From the cell containing the given text, extract its center point as [x, y] coordinate. 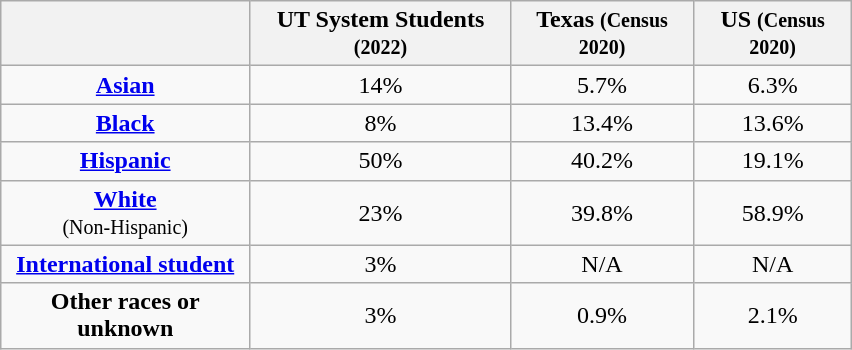
White(Non-Hispanic) [125, 212]
Asian [125, 85]
19.1% [772, 161]
39.8% [602, 212]
US (Census 2020) [772, 34]
Hispanic [125, 161]
13.6% [772, 123]
Other races or unknown [125, 316]
UT System Students (2022) [380, 34]
International student [125, 264]
6.3% [772, 85]
Texas (Census 2020) [602, 34]
50% [380, 161]
0.9% [602, 316]
40.2% [602, 161]
58.9% [772, 212]
23% [380, 212]
2.1% [772, 316]
13.4% [602, 123]
14% [380, 85]
8% [380, 123]
Black [125, 123]
5.7% [602, 85]
